Return (X, Y) of the center of cell containing provided text 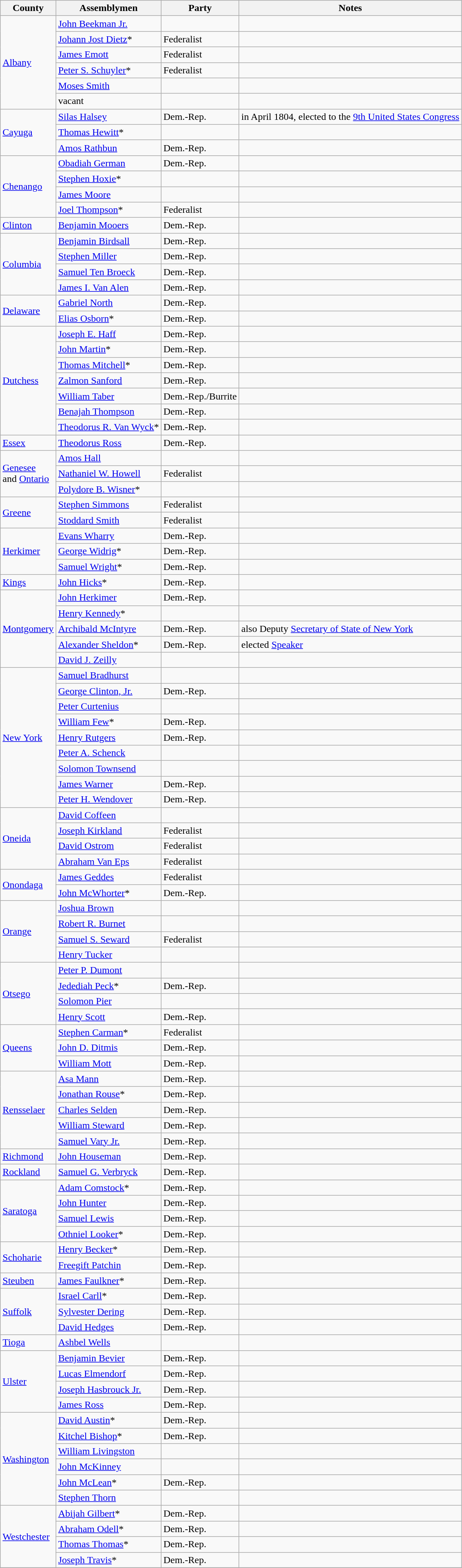
David Ostrom (108, 846)
Benjamin Bevier (108, 1358)
James Warner (108, 784)
Israel Carll* (108, 1296)
Samuel Lewis (108, 1219)
also Deputy Secretary of State of New York (350, 629)
Theodorus Ross (108, 442)
William Steward (108, 1125)
Samuel Bradhurst (108, 675)
New York (28, 737)
William Livingston (108, 1451)
George Widrig* (108, 551)
William Few* (108, 722)
Archibald McIntyre (108, 629)
Henry Rutgers (108, 738)
Essex (28, 442)
Samuel Wright* (108, 567)
Richmond (28, 1156)
Steuben (28, 1281)
Adam Comstock* (108, 1188)
Stephen Carman* (108, 1032)
Gabriel North (108, 303)
Charles Selden (108, 1110)
Sylvester Dering (108, 1312)
Joel Thompson* (108, 210)
Asa Mann (108, 1079)
Joseph Travis* (108, 1560)
Elias Osborn* (108, 318)
Cayuga (28, 132)
Samuel Ten Broeck (108, 272)
Thomas Hewitt* (108, 132)
Benajah Thompson (108, 411)
Orange (28, 931)
Johann Jost Dietz* (108, 39)
David Austin* (108, 1420)
Polydore B. Wisner* (108, 489)
Onondaga (28, 885)
Obadiah German (108, 163)
Amos Hall (108, 458)
Alexander Sheldon* (108, 644)
Ulster (28, 1381)
Otsego (28, 994)
James Geddes (108, 877)
Amos Rathbun (108, 148)
Delaware (28, 311)
Party (200, 8)
John Herkimer (108, 598)
Dem.-Rep./Burrite (200, 396)
Clinton (28, 225)
Montgomery (28, 629)
Saratoga (28, 1211)
Stephen Thorn (108, 1498)
Westchester (28, 1537)
James Emott (108, 55)
Othniel Looker* (108, 1234)
vacant (108, 101)
Oneida (28, 838)
Peter Curtenius (108, 707)
Henry Tucker (108, 955)
William Mott (108, 1063)
James I. Van Alen (108, 287)
Silas Halsey (108, 117)
in April 1804, elected to the 9th United States Congress (350, 117)
Solomon Townsend (108, 769)
David J. Zeilly (108, 660)
John McLean* (108, 1482)
Columbia (28, 264)
Schoharie (28, 1257)
Suffolk (28, 1312)
Robert R. Burnet (108, 923)
Henry Becker* (108, 1250)
Joseph E. Haff (108, 334)
James Faulkner* (108, 1281)
Joseph Hasbrouck Jr. (108, 1389)
Samuel G. Verbryck (108, 1172)
Kitchel Bishop* (108, 1435)
County (28, 8)
Chenango (28, 186)
Peter A. Schenck (108, 753)
Notes (350, 8)
Zalmon Sanford (108, 380)
Greene (28, 512)
Stephen Miller (108, 256)
Rensselaer (28, 1110)
Abraham Van Eps (108, 861)
James Moore (108, 194)
Herkimer (28, 551)
John McKinney (108, 1467)
Henry Scott (108, 1017)
Joshua Brown (108, 908)
Nathaniel W. Howell (108, 474)
Stoddard Smith (108, 520)
Jonathan Rouse* (108, 1094)
John Hunter (108, 1203)
Solomon Pier (108, 1001)
William Taber (108, 396)
John D. Ditmis (108, 1048)
Peter S. Schuyler* (108, 70)
John Hicks* (108, 582)
Moses Smith (108, 86)
John McWhorter* (108, 892)
Joseph Kirkland (108, 830)
elected Speaker (350, 644)
John Martin* (108, 349)
Kings (28, 582)
Jedediah Peck* (108, 986)
Theodorus R. Van Wyck* (108, 427)
John Houseman (108, 1156)
Washington (28, 1459)
Assemblymen (108, 8)
Genesee and Ontario (28, 474)
David Hedges (108, 1327)
Stephen Hoxie* (108, 179)
James Ross (108, 1405)
John Beekman Jr. (108, 24)
Benjamin Birdsall (108, 241)
Peter P. Dumont (108, 970)
Abijah Gilbert* (108, 1513)
Abraham Odell* (108, 1529)
Freegift Patchin (108, 1265)
Ashbel Wells (108, 1343)
Evans Wharry (108, 536)
Rockland (28, 1172)
Peter H. Wendover (108, 799)
Stephen Simmons (108, 505)
David Coffeen (108, 815)
Thomas Thomas* (108, 1544)
Samuel Vary Jr. (108, 1141)
Lucas Elmendorf (108, 1374)
Thomas Mitchell* (108, 365)
Henry Kennedy* (108, 613)
Queens (28, 1048)
Albany (28, 62)
Dutchess (28, 380)
Benjamin Mooers (108, 225)
Tioga (28, 1343)
George Clinton, Jr. (108, 691)
Samuel S. Seward (108, 939)
